Pinpoint the cell where the given text exists, returning its (X, Y) midpoint coordinate. 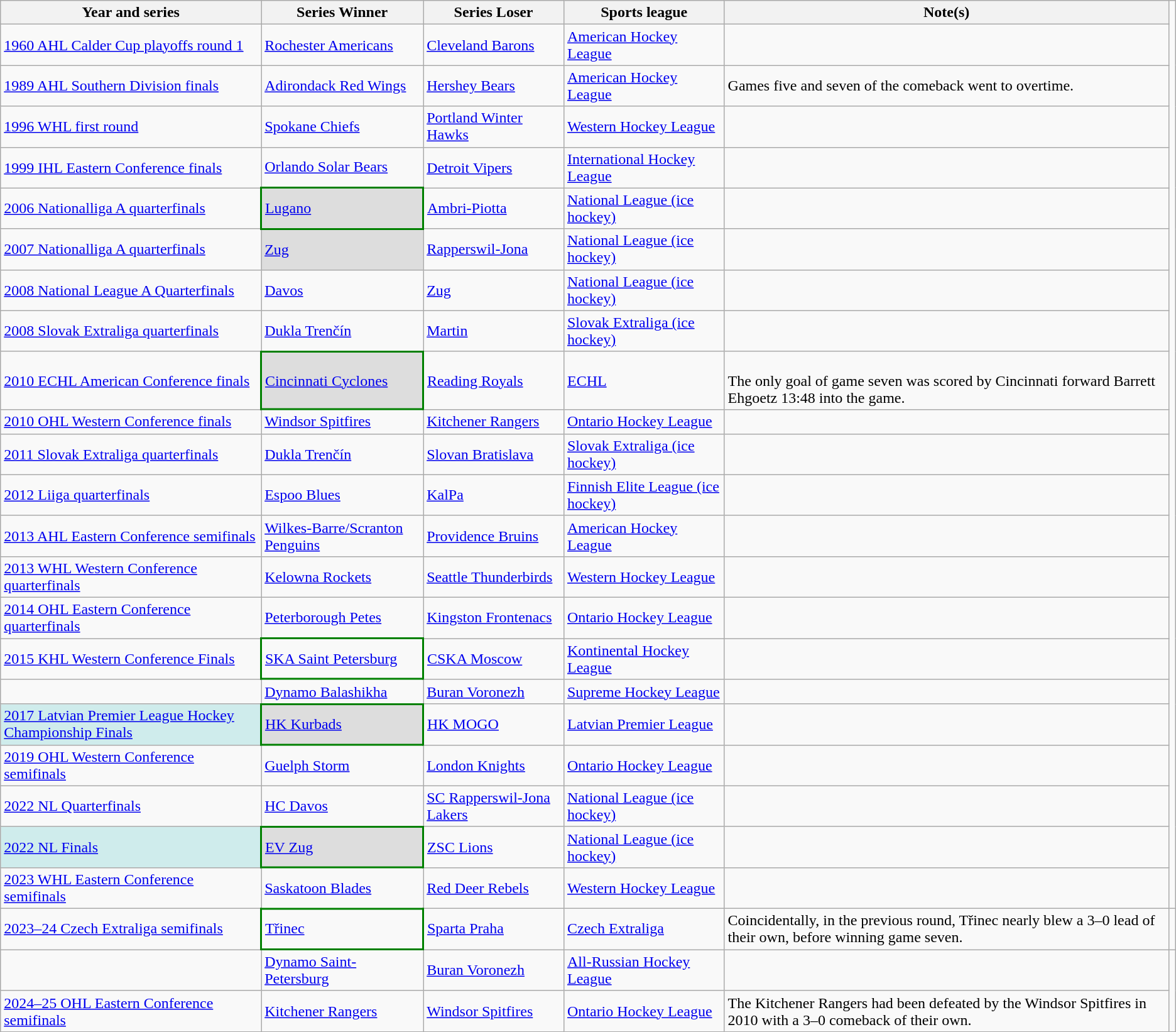
HC Davos (342, 806)
CSKA Moscow (494, 659)
Supreme Hockey League (644, 692)
2022 NL Finals (131, 847)
2019 OHL Western Conference semifinals (131, 766)
Red Deer Rebels (494, 887)
Adirondack Red Wings (342, 85)
Reading Royals (494, 380)
2014 OHL Eastern Conference quarterfinals (131, 617)
Detroit Vipers (494, 167)
Coincidentally, in the previous round, Třinec nearly blew a 3–0 lead of their own, before winning game seven. (946, 929)
Series Loser (494, 13)
SC Rapperswil-Jona Lakers (494, 806)
Kelowna Rockets (342, 577)
2011 Slovak Extraliga quarterfinals (131, 454)
2008 National League A Quarterfinals (131, 290)
Dynamo Saint-Petersburg (342, 970)
Kingston Frontenacs (494, 617)
London Knights (494, 766)
Davos (342, 290)
Portland Winter Hawks (494, 127)
2010 OHL Western Conference finals (131, 421)
Spokane Chiefs (342, 127)
Series Winner (342, 13)
Note(s) (946, 13)
Rochester Americans (342, 45)
2022 NL Quarterfinals (131, 806)
ECHL (644, 380)
2008 Slovak Extraliga quarterfinals (131, 331)
Rapperswil-Jona (494, 249)
2024–25 OHL Eastern Conference semifinals (131, 1011)
2023 WHL Eastern Conference semifinals (131, 887)
2017 Latvian Premier League Hockey Championship Finals (131, 724)
Lugano (342, 209)
2023–24 Czech Extraliga semifinals (131, 929)
HK MOGO (494, 724)
ZSC Lions (494, 847)
Slovan Bratislava (494, 454)
Guelph Storm (342, 766)
HK Kurbads (342, 724)
Kontinental Hockey League (644, 659)
KalPa (494, 495)
Finnish Elite League (ice hockey) (644, 495)
Latvian Premier League (644, 724)
Saskatoon Blades (342, 887)
2007 Nationalliga A quarterfinals (131, 249)
Martin (494, 331)
Peterborough Petes (342, 617)
2010 ECHL American Conference finals (131, 380)
1960 AHL Calder Cup playoffs round 1 (131, 45)
Sports league (644, 13)
Cleveland Barons (494, 45)
Cincinnati Cyclones (342, 380)
Espoo Blues (342, 495)
Czech Extraliga (644, 929)
Ambri-Piotta (494, 209)
All-Russian Hockey League (644, 970)
EV Zug (342, 847)
Seattle Thunderbirds (494, 577)
Providence Bruins (494, 535)
2006 Nationalliga A quarterfinals (131, 209)
2015 KHL Western Conference Finals (131, 659)
Hershey Bears (494, 85)
Orlando Solar Bears (342, 167)
1989 AHL Southern Division finals (131, 85)
Dynamo Balashikha (342, 692)
1996 WHL first round (131, 127)
1999 IHL Eastern Conference finals (131, 167)
The Kitchener Rangers had been defeated by the Windsor Spitfires in 2010 with a 3–0 comeback of their own. (946, 1011)
SKA Saint Petersburg (342, 659)
2012 Liiga quarterfinals (131, 495)
Year and series (131, 13)
International Hockey League (644, 167)
2013 AHL Eastern Conference semifinals (131, 535)
Třinec (342, 929)
Games five and seven of the comeback went to overtime. (946, 85)
The only goal of game seven was scored by Cincinnati forward Barrett Ehgoetz 13:48 into the game. (946, 380)
Sparta Praha (494, 929)
2013 WHL Western Conference quarterfinals (131, 577)
Wilkes-Barre/Scranton Penguins (342, 535)
